Return the (X, Y) coordinate for the center point of the cell that contains the specified text.  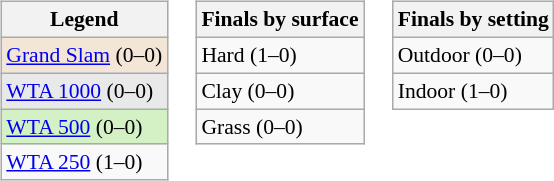
Hard (1–0) (280, 55)
WTA 1000 (0–0) (84, 91)
Indoor (1–0) (474, 91)
Outdoor (0–0) (474, 55)
Grand Slam (0–0) (84, 55)
WTA 250 (1–0) (84, 162)
WTA 500 (0–0) (84, 127)
Clay (0–0) (280, 91)
Finals by setting (474, 20)
Legend (84, 20)
Finals by surface (280, 20)
Grass (0–0) (280, 127)
